Search for the cell housing the specified text and yield its [X, Y] center coordinate. 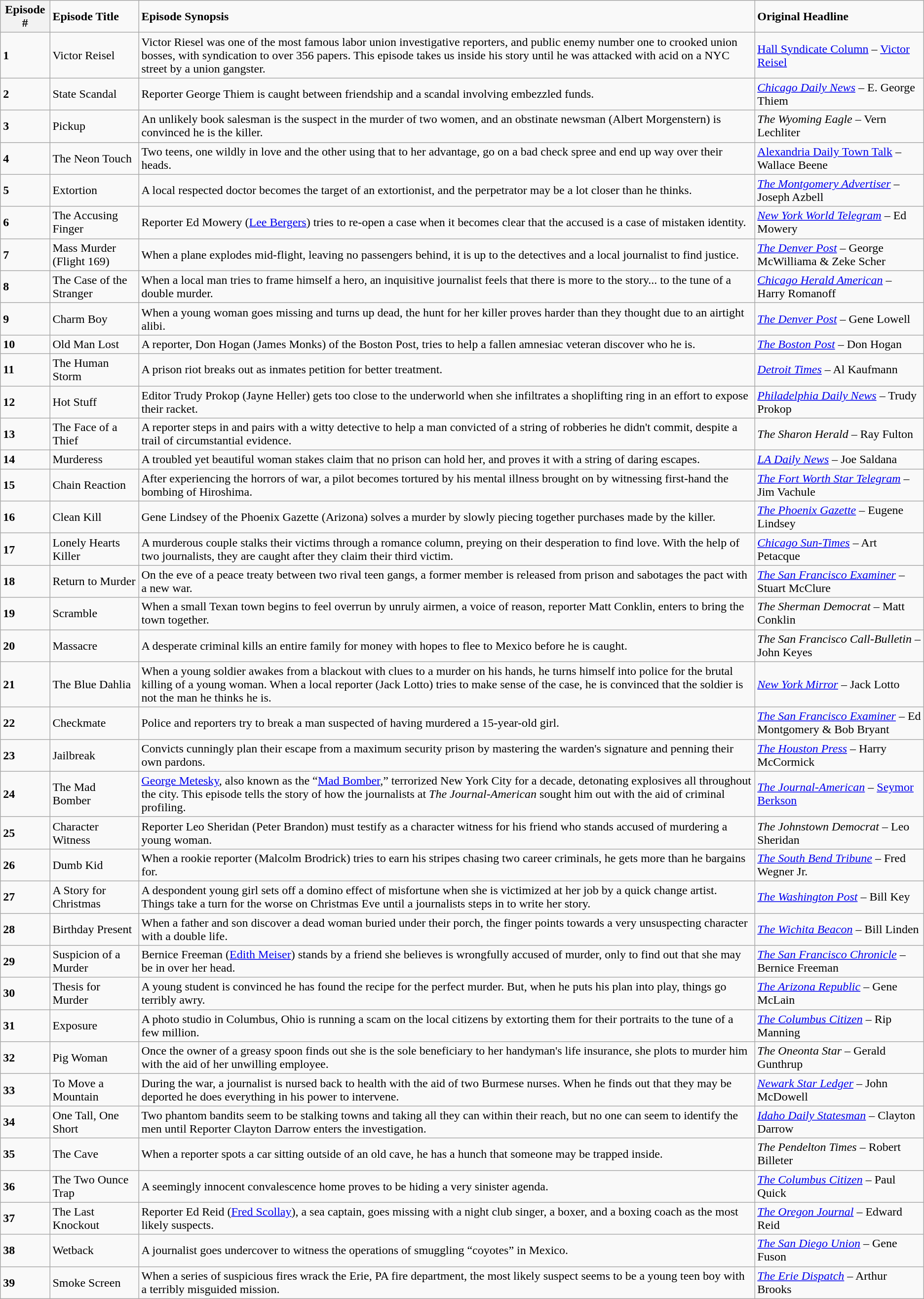
36 [25, 1186]
14 [25, 460]
26 [25, 865]
The San Francisco Call-Bulletin – John Keyes [839, 646]
Jailbreak [94, 755]
6 [25, 222]
12 [25, 402]
Reporter George Thiem is caught between friendship and a scandal involving embezzled funds. [447, 94]
A young student is convinced he has found the recipe for the perfect murder. But, when he puts his plan into play, things go terribly awry. [447, 993]
The Washington Post – Bill Key [839, 897]
Chicago Daily News – E. George Thiem [839, 94]
The San Francisco Examiner – Ed Montgomery & Bob Bryant [839, 723]
32 [25, 1058]
After experiencing the horrors of war, a pilot becomes tortured by his mental illness brought on by witnessing first-hand the bombing of Hiroshima. [447, 485]
The Johnstown Democrat – Leo Sheridan [839, 832]
Convicts cunningly plan their escape from a maximum security prison by mastering the warden's signature and penning their own pardons. [447, 755]
The Sharon Herald – Ray Fulton [839, 434]
LA Daily News – Joe Saldana [839, 460]
The Wyoming Eagle – Vern Lechliter [839, 126]
Police and reporters try to break a man suspected of having murdered a 15-year-old girl. [447, 723]
Idaho Daily Statesman – Clayton Darrow [839, 1122]
Episode Title [94, 17]
A reporter, Don Hogan (James Monks) of the Boston Post, tries to help a fallen amnesiac veteran discover who he is. [447, 344]
Episode Synopsis [447, 17]
5 [25, 191]
Clean Kill [94, 517]
Chicago Sun-Times – Art Petacque [839, 549]
The Case of the Stranger [94, 286]
Lonely Hearts Killer [94, 549]
A prison riot breaks out as inmates petition for better treatment. [447, 369]
37 [25, 1219]
The Wichita Beacon – Bill Linden [839, 929]
16 [25, 517]
When a small Texan town begins to feel overrun by unruly airmen, a voice of reason, reporter Matt Conklin, enters to bring the town together. [447, 613]
The South Bend Tribune – Fred Wegner Jr. [839, 865]
11 [25, 369]
The Oregon Journal – Edward Reid [839, 1219]
15 [25, 485]
Victor Reisel [94, 55]
Episode # [25, 17]
10 [25, 344]
One Tall, One Short [94, 1122]
Newark Star Ledger – John McDowell [839, 1090]
24 [25, 794]
When a young woman goes missing and turns up dead, the hunt for her killer proves harder than they thought due to an airtight alibi. [447, 319]
A seemingly innocent convalescence home proves to be hiding a very sinister agenda. [447, 1186]
Thesis for Murder [94, 993]
The Blue Dahlia [94, 684]
Murderess [94, 460]
The Columbus Citizen – Rip Manning [839, 1026]
The Neon Touch [94, 158]
Hall Syndicate Column – Victor Reisel [839, 55]
The San Francisco Examiner – Stuart McClure [839, 582]
Checkmate [94, 723]
When a rookie reporter (Malcolm Brodrick) tries to earn his stripes chasing two career criminals, he gets more than he bargains for. [447, 865]
13 [25, 434]
Extortion [94, 191]
21 [25, 684]
Reporter Leo Sheridan (Peter Brandon) must testify as a character witness for his friend who stands accused of murdering a young woman. [447, 832]
Charm Boy [94, 319]
Old Man Lost [94, 344]
The Journal-American – Seymor Berkson [839, 794]
A desperate criminal kills an entire family for money with hopes to flee to Mexico before he is caught. [447, 646]
The Columbus Citizen – Paul Quick [839, 1186]
The Two Ounce Trap [94, 1186]
The Accusing Finger [94, 222]
Philadelphia Daily News – Trudy Prokop [839, 402]
The Face of a Thief [94, 434]
A local respected doctor becomes the target of an extortionist, and the perpetrator may be a lot closer than he thinks. [447, 191]
Character Witness [94, 832]
The Cave [94, 1154]
35 [25, 1154]
Bernice Freeman (Edith Meiser) stands by a friend she believes is wrongfully accused of murder, only to find out that she may be in over her head. [447, 962]
An unlikely book salesman is the suspect in the murder of two women, and an obstinate newsman (Albert Morgenstern) is convinced he is the killer. [447, 126]
The Montgomery Advertiser – Joseph Azbell [839, 191]
23 [25, 755]
Original Headline [839, 17]
4 [25, 158]
The Phoenix Gazette – Eugene Lindsey [839, 517]
The Pendelton Times – Robert Billeter [839, 1154]
2 [25, 94]
Hot Stuff [94, 402]
Dumb Kid [94, 865]
When a plane explodes mid-flight, leaving no passengers behind, it is up to the detectives and a local journalist to find justice. [447, 255]
Smoke Screen [94, 1283]
The Boston Post – Don Hogan [839, 344]
Detroit Times – Al Kaufmann [839, 369]
The Last Knockout [94, 1219]
The Mad Bomber [94, 794]
18 [25, 582]
The Arizona Republic – Gene McLain [839, 993]
Gene Lindsey of the Phoenix Gazette (Arizona) solves a murder by slowly piecing together purchases made by the killer. [447, 517]
Alexandria Daily Town Talk – Wallace Beene [839, 158]
Wetback [94, 1250]
Return to Murder [94, 582]
The San Francisco Chronicle – Bernice Freeman [839, 962]
3 [25, 126]
When a reporter spots a car sitting outside of an old cave, he has a hunch that someone may be trapped inside. [447, 1154]
The Human Storm [94, 369]
The Sherman Democrat – Matt Conklin [839, 613]
Pig Woman [94, 1058]
The Denver Post – Gene Lowell [839, 319]
A Story for Christmas [94, 897]
New York World Telegram – Ed Mowery [839, 222]
Reporter Ed Mowery (Lee Bergers) tries to re-open a case when it becomes clear that the accused is a case of mistaken identity. [447, 222]
8 [25, 286]
Massacre [94, 646]
34 [25, 1122]
A photo studio in Columbus, Ohio is running a scam on the local citizens by extorting them for their portraits to the tune of a few million. [447, 1026]
39 [25, 1283]
30 [25, 993]
The San Diego Union – Gene Fuson [839, 1250]
33 [25, 1090]
The Fort Worth Star Telegram – Jim Vachule [839, 485]
Editor Trudy Prokop (Jayne Heller) gets too close to the underworld when she infiltrates a shoplifting ring in an effort to expose their racket. [447, 402]
Reporter Ed Reid (Fred Scollay), a sea captain, goes missing with a night club singer, a boxer, and a boxing coach as the most likely suspects. [447, 1219]
22 [25, 723]
Pickup [94, 126]
The Oneonta Star – Gerald Gunthrup [839, 1058]
27 [25, 897]
New York Mirror – Jack Lotto [839, 684]
25 [25, 832]
29 [25, 962]
20 [25, 646]
The Erie Dispatch – Arthur Brooks [839, 1283]
31 [25, 1026]
When a father and son discover a dead woman buried under their porch, the finger points towards a very unsuspecting character with a double life. [447, 929]
38 [25, 1250]
To Move a Mountain [94, 1090]
7 [25, 255]
Scramble [94, 613]
The Houston Press – Harry McCormick [839, 755]
Exposure [94, 1026]
17 [25, 549]
When a local man tries to frame himself a hero, an inquisitive journalist feels that there is more to the story... to the tune of a double murder. [447, 286]
Suspicion of a Murder [94, 962]
19 [25, 613]
The Denver Post – George McWilliama & Zeke Scher [839, 255]
Mass Murder (Flight 169) [94, 255]
Chicago Herald American – Harry Romanoff [839, 286]
1 [25, 55]
Chain Reaction [94, 485]
A journalist goes undercover to witness the operations of smuggling “coyotes” in Mexico. [447, 1250]
28 [25, 929]
9 [25, 319]
Two teens, one wildly in love and the other using that to her advantage, go on a bad check spree and end up way over their heads. [447, 158]
On the eve of a peace treaty between two rival teen gangs, a former member is released from prison and sabotages the pact with a new war. [447, 582]
Birthday Present [94, 929]
State Scandal [94, 94]
A troubled yet beautiful woman stakes claim that no prison can hold her, and proves it with a string of daring escapes. [447, 460]
